Pinpoint the cell where the given text exists, returning its [X, Y] midpoint coordinate. 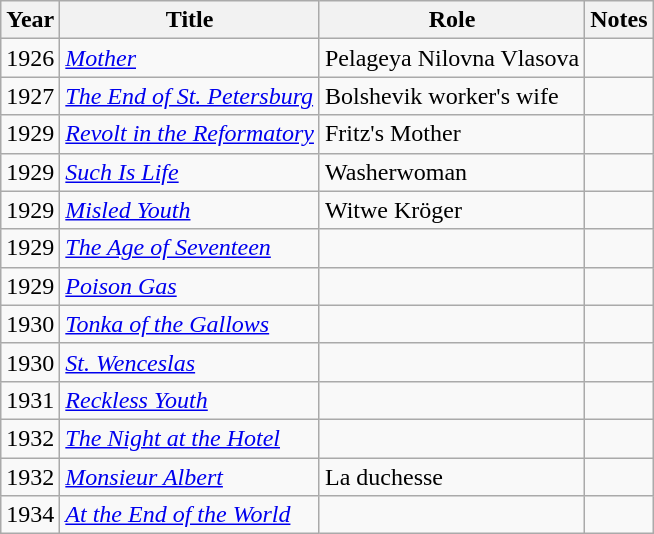
Fritz's Mother [452, 134]
Bolshevik worker's wife [452, 96]
Notes [619, 20]
Witwe Kröger [452, 210]
1931 [30, 400]
Tonka of the Gallows [190, 324]
1927 [30, 96]
Washerwoman [452, 172]
Title [190, 20]
The Age of Seventeen [190, 248]
Revolt in the Reformatory [190, 134]
Role [452, 20]
Poison Gas [190, 286]
Misled Youth [190, 210]
Such Is Life [190, 172]
La duchesse [452, 477]
St. Wenceslas [190, 362]
Pelageya Nilovna Vlasova [452, 58]
Year [30, 20]
Monsieur Albert [190, 477]
1934 [30, 515]
Reckless Youth [190, 400]
At the End of the World [190, 515]
The Night at the Hotel [190, 438]
Mother [190, 58]
1926 [30, 58]
The End of St. Petersburg [190, 96]
